Return the [X, Y] coordinate for the center point of the cell that contains the specified text.  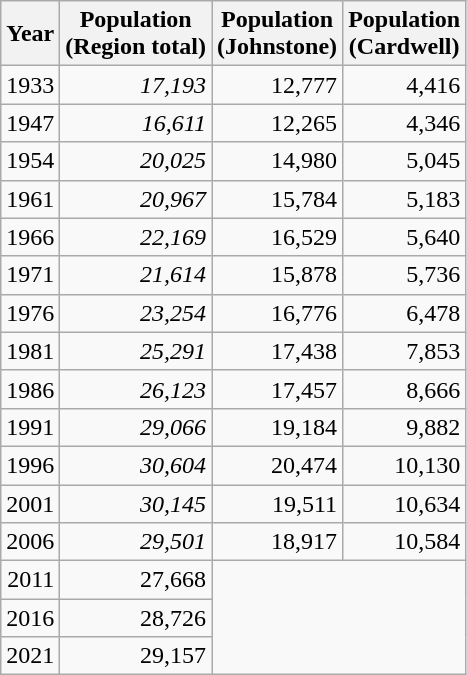
26,123 [136, 389]
12,777 [278, 85]
21,614 [136, 275]
1947 [30, 123]
16,776 [278, 313]
Year [30, 34]
15,878 [278, 275]
1966 [30, 237]
14,980 [278, 161]
1954 [30, 161]
9,882 [404, 427]
10,584 [404, 542]
4,346 [404, 123]
4,416 [404, 85]
19,184 [278, 427]
Population(Cardwell) [404, 34]
5,183 [404, 199]
1981 [30, 351]
1996 [30, 465]
16,529 [278, 237]
1971 [30, 275]
1961 [30, 199]
Population(Region total) [136, 34]
6,478 [404, 313]
29,501 [136, 542]
18,917 [278, 542]
30,604 [136, 465]
29,066 [136, 427]
2011 [30, 580]
1986 [30, 389]
17,193 [136, 85]
10,634 [404, 503]
Population(Johnstone) [278, 34]
23,254 [136, 313]
17,438 [278, 351]
10,130 [404, 465]
15,784 [278, 199]
16,611 [136, 123]
12,265 [278, 123]
25,291 [136, 351]
20,967 [136, 199]
1991 [30, 427]
5,640 [404, 237]
19,511 [278, 503]
17,457 [278, 389]
7,853 [404, 351]
22,169 [136, 237]
27,668 [136, 580]
2006 [30, 542]
20,025 [136, 161]
2016 [30, 618]
20,474 [278, 465]
1976 [30, 313]
28,726 [136, 618]
8,666 [404, 389]
5,736 [404, 275]
29,157 [136, 656]
1933 [30, 85]
2021 [30, 656]
30,145 [136, 503]
5,045 [404, 161]
2001 [30, 503]
